Identify which cell holds the provided text, then report its (x, y) central coordinate. 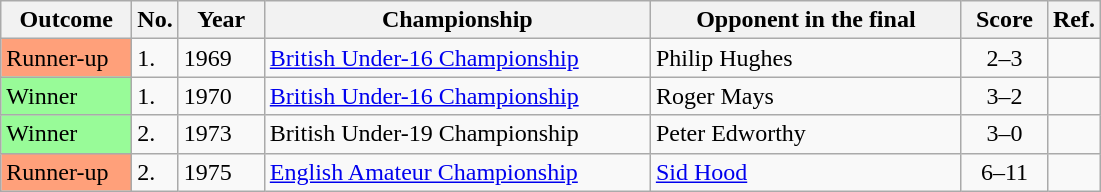
Roger Mays (806, 96)
1969 (221, 58)
No. (155, 20)
3–0 (1004, 134)
English Amateur Championship (457, 172)
Outcome (66, 20)
British Under-19 Championship (457, 134)
Score (1004, 20)
Sid Hood (806, 172)
1973 (221, 134)
3–2 (1004, 96)
Championship (457, 20)
Opponent in the final (806, 20)
1975 (221, 172)
Peter Edworthy (806, 134)
Philip Hughes (806, 58)
Year (221, 20)
1970 (221, 96)
2–3 (1004, 58)
6–11 (1004, 172)
Ref. (1074, 20)
